Find where the given text appears and provide that cell's center as [X, Y] coordinate. 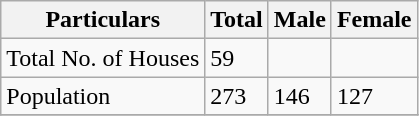
Female [374, 20]
146 [300, 96]
Male [300, 20]
59 [237, 58]
Total [237, 20]
Population [103, 96]
Particulars [103, 20]
127 [374, 96]
273 [237, 96]
Total No. of Houses [103, 58]
